Determine the [x, y] coordinate at the center of the cell enclosing the given text.  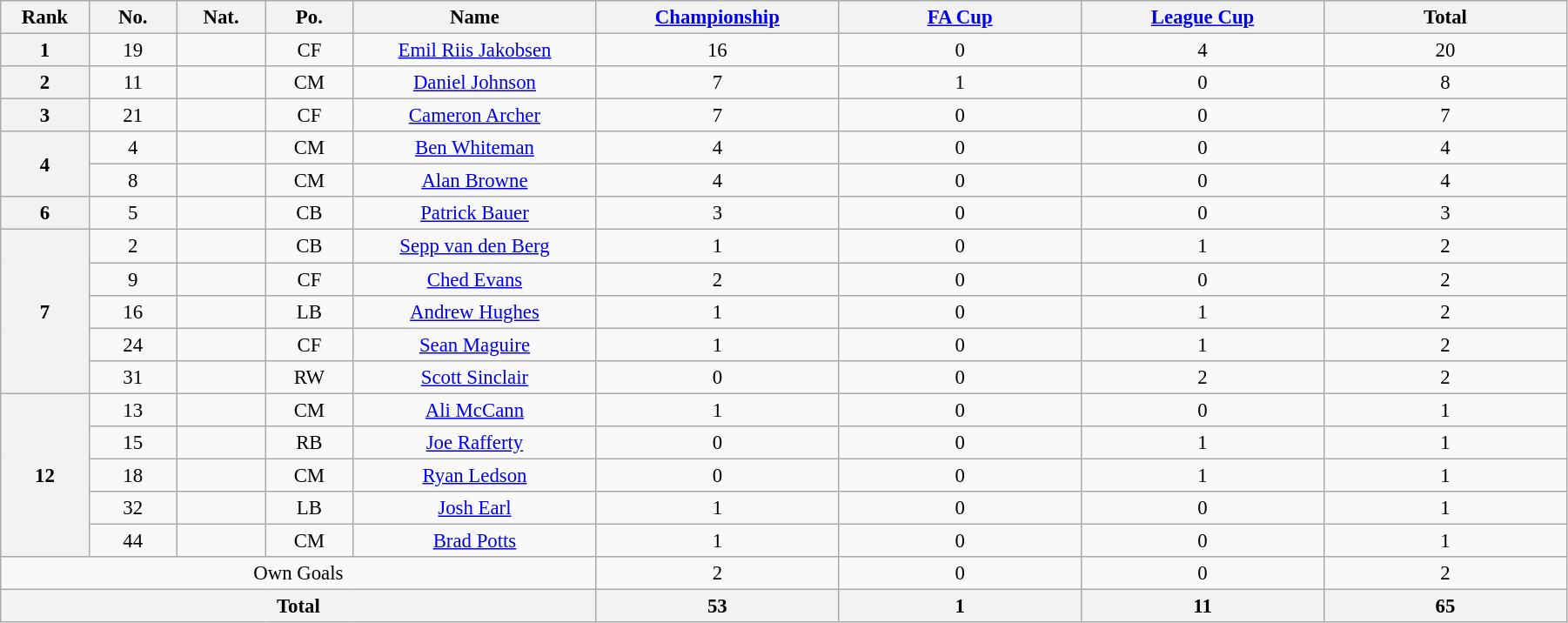
Ali McCann [475, 410]
Josh Earl [475, 508]
Po. [310, 17]
Name [475, 17]
5 [132, 213]
19 [132, 50]
20 [1444, 50]
Own Goals [298, 573]
Sepp van den Berg [475, 246]
League Cup [1203, 17]
15 [132, 443]
12 [45, 475]
Ryan Ledson [475, 475]
Rank [45, 17]
65 [1444, 606]
Daniel Johnson [475, 83]
Brad Potts [475, 540]
No. [132, 17]
Nat. [221, 17]
Ben Whiteman [475, 148]
18 [132, 475]
Andrew Hughes [475, 311]
21 [132, 116]
32 [132, 508]
Sean Maguire [475, 345]
Cameron Archer [475, 116]
RW [310, 377]
53 [717, 606]
Emil Riis Jakobsen [475, 50]
Championship [717, 17]
13 [132, 410]
Alan Browne [475, 181]
6 [45, 213]
RB [310, 443]
Ched Evans [475, 279]
31 [132, 377]
24 [132, 345]
Scott Sinclair [475, 377]
Joe Rafferty [475, 443]
Patrick Bauer [475, 213]
FA Cup [961, 17]
44 [132, 540]
9 [132, 279]
